Provide the [X, Y] coordinate of the cell's center where the given text is located.  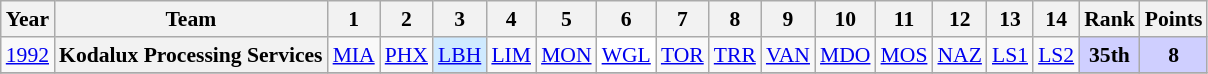
5 [566, 19]
1992 [28, 55]
LBH [460, 55]
MIA [354, 55]
LS2 [1056, 55]
TRR [735, 55]
10 [846, 19]
3 [460, 19]
VAN [788, 55]
Team [191, 19]
Year [28, 19]
WGL [626, 55]
1 [354, 19]
Kodalux Processing Services [191, 55]
35th [1110, 55]
11 [904, 19]
NAZ [959, 55]
Points [1174, 19]
Rank [1110, 19]
12 [959, 19]
2 [406, 19]
9 [788, 19]
PHX [406, 55]
MOS [904, 55]
6 [626, 19]
MON [566, 55]
14 [1056, 19]
4 [511, 19]
LS1 [1010, 55]
13 [1010, 19]
TOR [682, 55]
MDO [846, 55]
7 [682, 19]
LIM [511, 55]
